Search for the cell housing the specified text and yield its [X, Y] center coordinate. 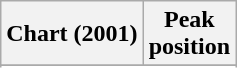
Peakposition [189, 34]
Chart (2001) [72, 34]
